Search for the cell housing the specified text and yield its [X, Y] center coordinate. 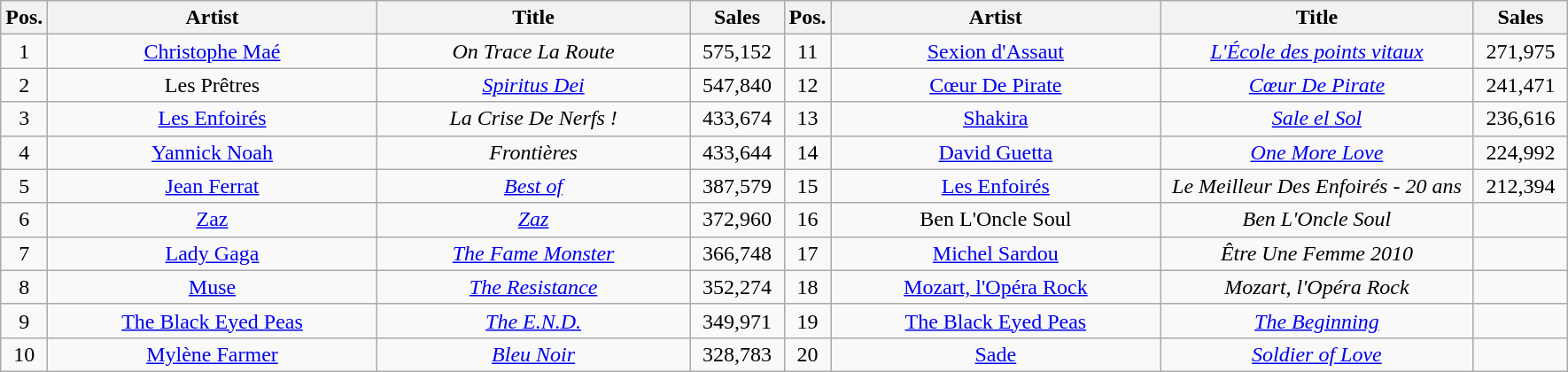
The Beginning [1317, 321]
271,975 [1520, 51]
13 [808, 119]
547,840 [737, 85]
Mylène Farmer [213, 354]
Christophe Maé [213, 51]
7 [25, 253]
The E.N.D. [533, 321]
Bleu Noir [533, 354]
Soldier of Love [1317, 354]
Lady Gaga [213, 253]
5 [25, 186]
David Guetta [996, 152]
387,579 [737, 186]
The Fame Monster [533, 253]
372,960 [737, 220]
4 [25, 152]
La Crise De Nerfs ! [533, 119]
3 [25, 119]
433,644 [737, 152]
433,674 [737, 119]
6 [25, 220]
241,471 [1520, 85]
15 [808, 186]
17 [808, 253]
Yannick Noah [213, 152]
Être Une Femme 2010 [1317, 253]
224,992 [1520, 152]
16 [808, 220]
Michel Sardou [996, 253]
212,394 [1520, 186]
1 [25, 51]
575,152 [737, 51]
One More Love [1317, 152]
L'École des points vitaux [1317, 51]
On Trace La Route [533, 51]
12 [808, 85]
14 [808, 152]
Les Prêtres [213, 85]
Frontières [533, 152]
19 [808, 321]
18 [808, 287]
9 [25, 321]
20 [808, 354]
8 [25, 287]
Spiritus Dei [533, 85]
Sale el Sol [1317, 119]
10 [25, 354]
366,748 [737, 253]
Le Meilleur Des Enfoirés - 20 ans [1317, 186]
349,971 [737, 321]
Best of [533, 186]
236,616 [1520, 119]
Sade [996, 354]
11 [808, 51]
352,274 [737, 287]
Jean Ferrat [213, 186]
2 [25, 85]
Shakira [996, 119]
Muse [213, 287]
Sexion d'Assaut [996, 51]
328,783 [737, 354]
The Resistance [533, 287]
